Output the (x, y) coordinate of the center of the cell containing the given text.  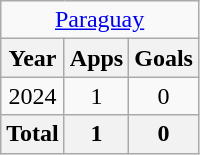
Year (33, 58)
Goals (164, 58)
2024 (33, 96)
Paraguay (100, 20)
Apps (96, 58)
Total (33, 134)
